Identify which cell holds the provided text, then report its (X, Y) central coordinate. 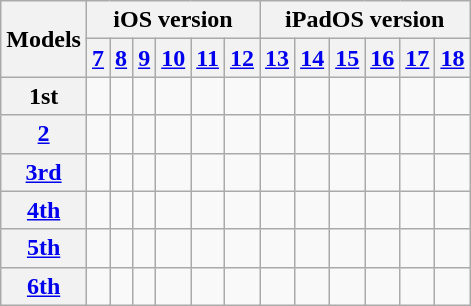
iOS version (172, 20)
16 (382, 58)
11 (208, 58)
13 (278, 58)
1st (44, 96)
2 (44, 134)
Models (44, 39)
5th (44, 248)
iPadOS version (365, 20)
14 (312, 58)
10 (174, 58)
7 (98, 58)
17 (418, 58)
3rd (44, 172)
9 (144, 58)
12 (242, 58)
4th (44, 210)
6th (44, 286)
18 (452, 58)
8 (122, 58)
15 (348, 58)
